Scan for the cell matching the given text and deliver its (x, y) coordinate at center. 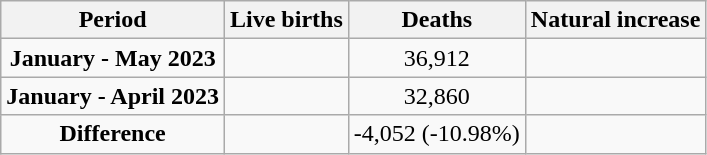
Deaths (436, 20)
Period (113, 20)
January - May 2023 (113, 58)
Live births (287, 20)
January - April 2023 (113, 96)
32,860 (436, 96)
36,912 (436, 58)
Natural increase (616, 20)
-4,052 (-10.98%) (436, 134)
Difference (113, 134)
